Search for the cell housing the specified text and yield its (x, y) center coordinate. 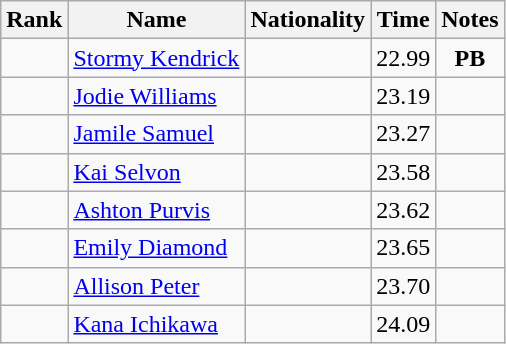
Kai Selvon (156, 172)
23.58 (404, 172)
PB (470, 58)
23.27 (404, 134)
Stormy Kendrick (156, 58)
Kana Ichikawa (156, 324)
23.62 (404, 210)
Emily Diamond (156, 248)
Jamile Samuel (156, 134)
Name (156, 20)
23.70 (404, 286)
Notes (470, 20)
Nationality (308, 20)
22.99 (404, 58)
24.09 (404, 324)
23.19 (404, 96)
Jodie Williams (156, 96)
Rank (34, 20)
Allison Peter (156, 286)
23.65 (404, 248)
Ashton Purvis (156, 210)
Time (404, 20)
